Scan for the cell matching the given text and deliver its [X, Y] coordinate at center. 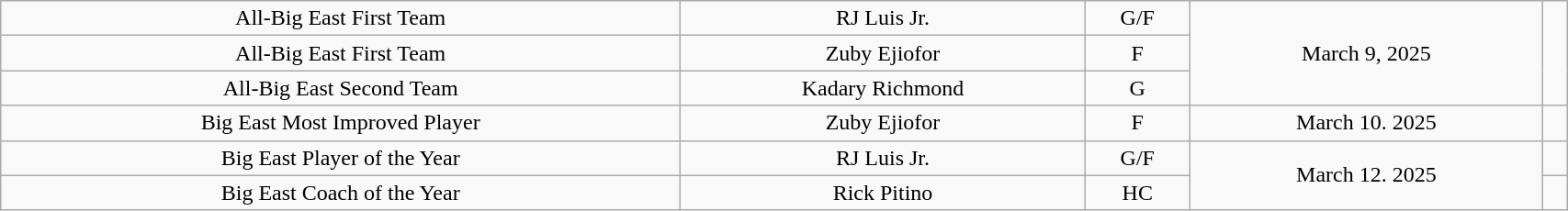
Rick Pitino [884, 193]
March 12. 2025 [1366, 175]
Big East Player of the Year [341, 158]
All-Big East Second Team [341, 88]
G [1137, 88]
Big East Coach of the Year [341, 193]
Kadary Richmond [884, 88]
Big East Most Improved Player [341, 123]
March 10. 2025 [1366, 123]
HC [1137, 193]
March 9, 2025 [1366, 53]
